From the cell containing the given text, extract its center point as [X, Y] coordinate. 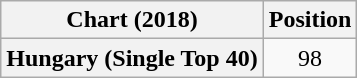
Hungary (Single Top 40) [132, 58]
98 [310, 58]
Position [310, 20]
Chart (2018) [132, 20]
